Return the [x, y] coordinate for the center point of the cell that contains the specified text.  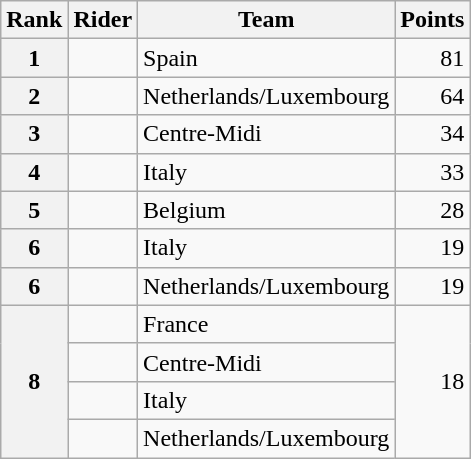
Spain [266, 58]
France [266, 324]
Rank [34, 20]
8 [34, 381]
Belgium [266, 210]
Team [266, 20]
28 [432, 210]
34 [432, 134]
5 [34, 210]
81 [432, 58]
3 [34, 134]
64 [432, 96]
33 [432, 172]
18 [432, 381]
1 [34, 58]
2 [34, 96]
Rider [103, 20]
4 [34, 172]
Points [432, 20]
